Find where the given text appears and provide that cell's center as [X, Y] coordinate. 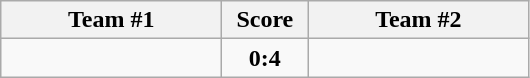
Team #2 [418, 20]
0:4 [265, 58]
Score [265, 20]
Team #1 [112, 20]
